Detect which cell encompasses the target text, then output its [x, y] center coordinate. 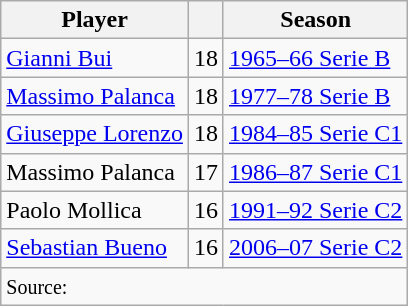
1965–66 Serie B [315, 58]
1986–87 Serie C1 [315, 172]
Season [315, 20]
17 [206, 172]
Source: [204, 286]
1977–78 Serie B [315, 96]
1991–92 Serie C2 [315, 210]
Giuseppe Lorenzo [95, 134]
Paolo Mollica [95, 210]
Sebastian Bueno [95, 248]
1984–85 Serie C1 [315, 134]
2006–07 Serie C2 [315, 248]
Gianni Bui [95, 58]
Player [95, 20]
